Locate the cell with the specified text and output its (X, Y) center coordinate. 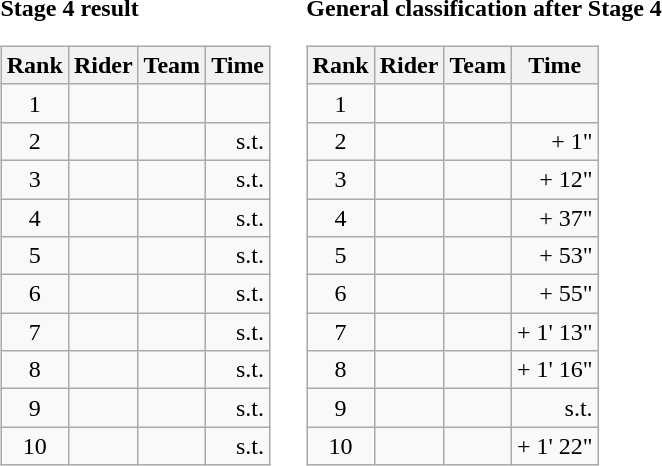
+ 55" (554, 294)
+ 1' 13" (554, 332)
+ 1' 16" (554, 370)
+ 37" (554, 217)
+ 1" (554, 141)
+ 53" (554, 256)
+ 12" (554, 179)
+ 1' 22" (554, 446)
